Extract the [X, Y] coordinate from the center of the cell holding the provided text.  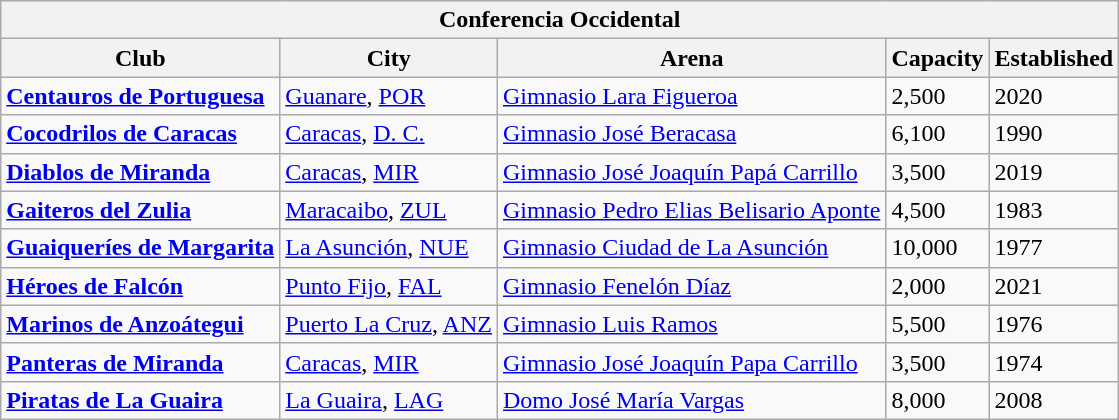
Piratas de La Guaira [140, 400]
Club [140, 58]
2019 [1054, 172]
Gimnasio Luis Ramos [691, 324]
Cocodrilos de Caracas [140, 134]
Gimnasio Fenelón Díaz [691, 286]
Punto Fijo, FAL [389, 286]
2,500 [938, 96]
2020 [1054, 96]
Gimnasio Lara Figueroa [691, 96]
Panteras de Miranda [140, 362]
1977 [1054, 248]
10,000 [938, 248]
Capacity [938, 58]
Conferencia Occidental [560, 20]
Gimnasio José Beracasa [691, 134]
Arena [691, 58]
1976 [1054, 324]
1974 [1054, 362]
1990 [1054, 134]
Puerto La Cruz, ANZ [389, 324]
Gimnasio Ciudad de La Asunción [691, 248]
Gimnasio Pedro Elias Belisario Aponte [691, 210]
Domo José María Vargas [691, 400]
Gimnasio José Joaquín Papá Carrillo [691, 172]
Centauros de Portuguesa [140, 96]
Guaiqueríes de Margarita [140, 248]
Marinos de Anzoátegui [140, 324]
2,000 [938, 286]
Gaiteros del Zulia [140, 210]
2021 [1054, 286]
La Asunción, NUE [389, 248]
Gimnasio José Joaquín Papa Carrillo [691, 362]
La Guaira, LAG [389, 400]
2008 [1054, 400]
1983 [1054, 210]
Caracas, D. C. [389, 134]
Guanare, POR [389, 96]
6,100 [938, 134]
Maracaibo, ZUL [389, 210]
Héroes de Falcón [140, 286]
City [389, 58]
5,500 [938, 324]
8,000 [938, 400]
4,500 [938, 210]
Diablos de Miranda [140, 172]
Established [1054, 58]
